Locate the cell with the specified text and output its [x, y] center coordinate. 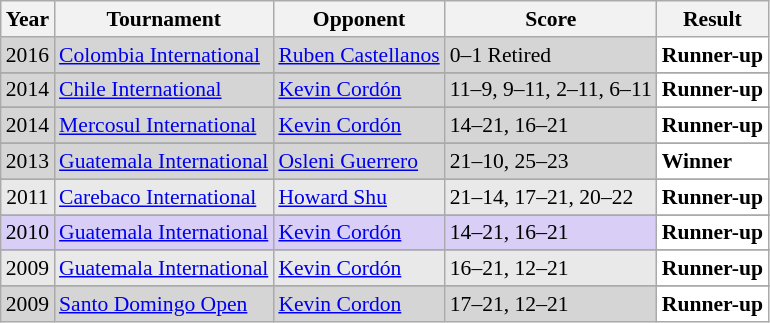
Colombia International [164, 55]
Result [712, 19]
16–21, 12–21 [551, 269]
21–14, 17–21, 20–22 [551, 197]
2010 [28, 233]
Chile International [164, 90]
2013 [28, 162]
21–10, 25–23 [551, 162]
0–1 Retired [551, 55]
Howard Shu [358, 197]
Santo Domingo Open [164, 304]
Osleni Guerrero [358, 162]
Winner [712, 162]
Mercosul International [164, 126]
11–9, 9–11, 2–11, 6–11 [551, 90]
Opponent [358, 19]
17–21, 12–21 [551, 304]
Kevin Cordon [358, 304]
2011 [28, 197]
Year [28, 19]
Score [551, 19]
2016 [28, 55]
Tournament [164, 19]
Ruben Castellanos [358, 55]
Carebaco International [164, 197]
